Extract the (X, Y) coordinate from the center of the cell holding the provided text.  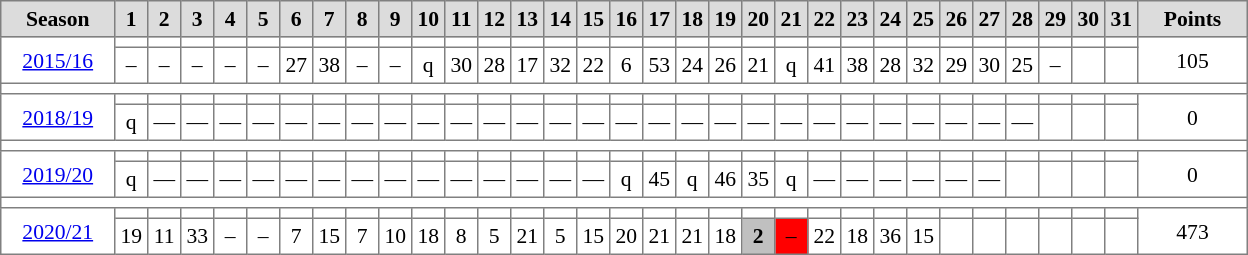
53 (660, 65)
2020/21 (58, 231)
473 (1193, 231)
2015/16 (58, 60)
16 (626, 19)
35 (758, 179)
105 (1193, 60)
41 (824, 65)
33 (198, 236)
2018/19 (58, 117)
Season (58, 19)
13 (528, 19)
Points (1193, 19)
9 (396, 19)
1 (132, 19)
23 (858, 19)
3 (198, 19)
31 (1122, 19)
46 (726, 179)
2019/20 (58, 174)
14 (560, 19)
4 (230, 19)
36 (890, 236)
45 (660, 179)
12 (494, 19)
